Pinpoint the cell where the given text exists, returning its (X, Y) midpoint coordinate. 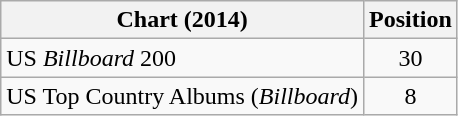
Position (411, 20)
US Top Country Albums (Billboard) (182, 96)
US Billboard 200 (182, 58)
Chart (2014) (182, 20)
8 (411, 96)
30 (411, 58)
